Locate the cell with the specified text and output its (X, Y) center coordinate. 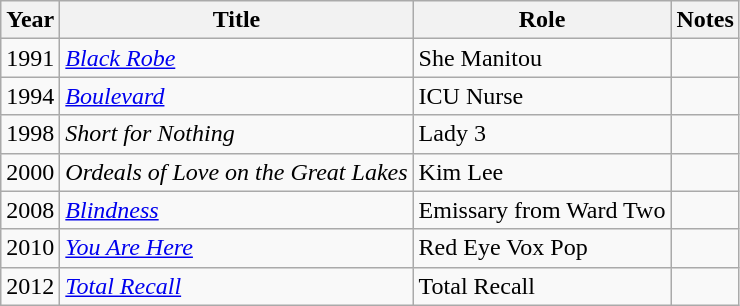
Kim Lee (542, 172)
She Manitou (542, 58)
2010 (30, 248)
Year (30, 20)
1991 (30, 58)
Red Eye Vox Pop (542, 248)
Blindness (236, 210)
2000 (30, 172)
Black Robe (236, 58)
Role (542, 20)
2008 (30, 210)
Notes (705, 20)
Lady 3 (542, 134)
Emissary from Ward Two (542, 210)
Boulevard (236, 96)
Ordeals of Love on the Great Lakes (236, 172)
1994 (30, 96)
Short for Nothing (236, 134)
Title (236, 20)
You Are Here (236, 248)
2012 (30, 286)
ICU Nurse (542, 96)
1998 (30, 134)
